Identify which cell holds the provided text, then report its [X, Y] central coordinate. 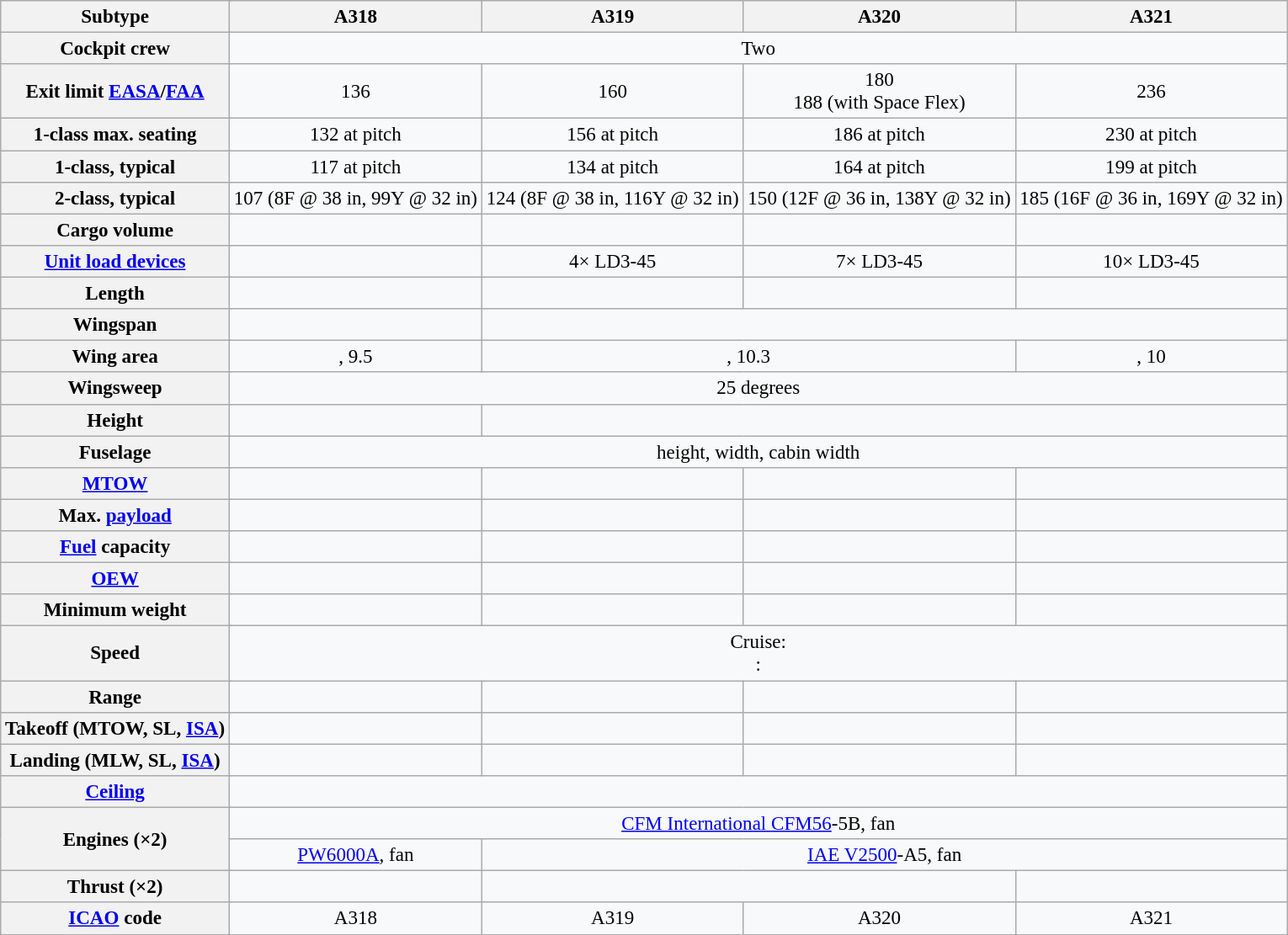
Speed [115, 653]
IAE V2500-A5, fan [884, 855]
25 degrees [758, 389]
Fuel capacity [115, 547]
1-class, typical [115, 167]
199 at pitch [1152, 167]
Range [115, 697]
7× LD3-45 [879, 262]
160 [613, 91]
MTOW [115, 484]
Ceiling [115, 792]
, 10 [1152, 357]
150 (12F @ 36 in, 138Y @ 32 in) [879, 199]
4× LD3-45 [613, 262]
Minimum weight [115, 610]
Takeoff (MTOW, SL, ISA) [115, 729]
156 at pitch [613, 135]
Landing (MLW, SL, ISA) [115, 760]
Exit limit EASA/FAA [115, 91]
124 (8F @ 38 in, 116Y @ 32 in) [613, 199]
PW6000A, fan [355, 855]
136 [355, 91]
230 at pitch [1152, 135]
Height [115, 420]
164 at pitch [879, 167]
Engines (×2) [115, 840]
Unit load devices [115, 262]
2-class, typical [115, 199]
1-class max. seating [115, 135]
117 at pitch [355, 167]
134 at pitch [613, 167]
Fuselage [115, 452]
107 (8F @ 38 in, 99Y @ 32 in) [355, 199]
Wing area [115, 357]
10× LD3-45 [1152, 262]
, 10.3 [748, 357]
Max. payload [115, 515]
Wingspan [115, 325]
132 at pitch [355, 135]
Two [758, 49]
185 (16F @ 36 in, 169Y @ 32 in) [1152, 199]
OEW [115, 579]
CFM International CFM56-5B, fan [758, 824]
Cargo volume [115, 230]
Wingsweep [115, 389]
236 [1152, 91]
Cruise: : [758, 653]
, 9.5 [355, 357]
Length [115, 294]
186 at pitch [879, 135]
ICAO code [115, 919]
Subtype [115, 17]
180188 (with Space Flex) [879, 91]
Thrust (×2) [115, 887]
Cockpit crew [115, 49]
height, width, cabin width [758, 452]
